Locate the cell with the specified text and output its [x, y] center coordinate. 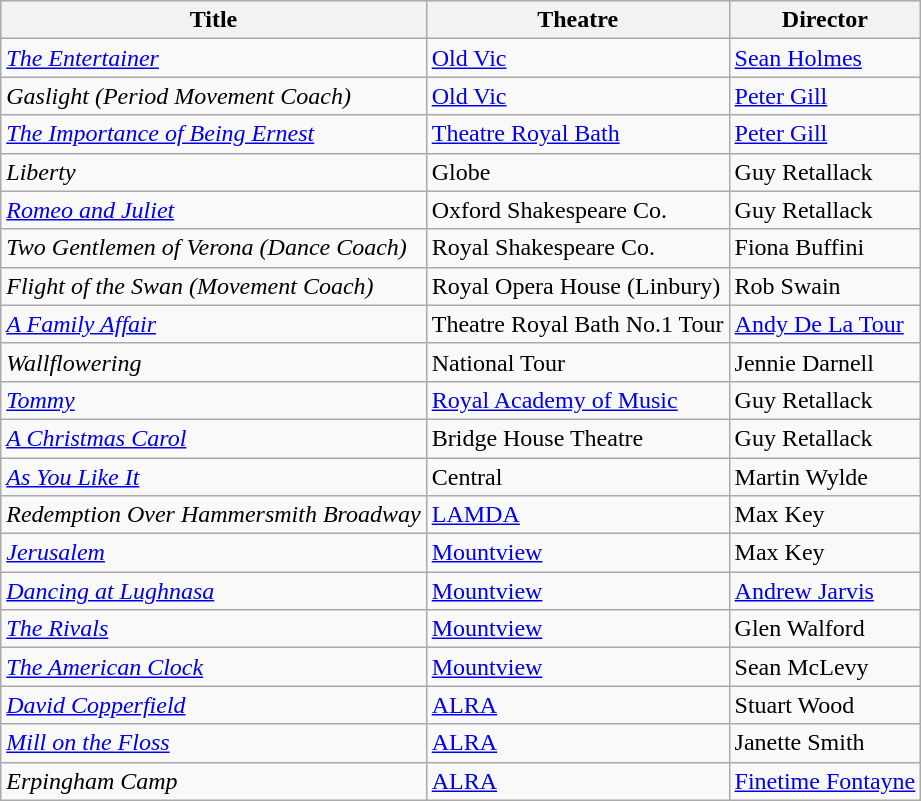
Redemption Over Hammersmith Broadway [214, 515]
The Entertainer [214, 58]
Fiona Buffini [825, 248]
Sean McLevy [825, 667]
Royal Academy of Music [578, 400]
Wallflowering [214, 362]
Sean Holmes [825, 58]
Royal Opera House (Linbury) [578, 286]
The American Clock [214, 667]
Erpingham Camp [214, 781]
Theatre Royal Bath [578, 134]
Oxford Shakespeare Co. [578, 210]
The Importance of Being Ernest [214, 134]
A Family Affair [214, 324]
Stuart Wood [825, 705]
Martin Wylde [825, 477]
Dancing at Lughnasa [214, 591]
Bridge House Theatre [578, 438]
Director [825, 20]
National Tour [578, 362]
Central [578, 477]
Finetime Fontayne [825, 781]
Royal Shakespeare Co. [578, 248]
Gaslight (Period Movement Coach) [214, 96]
Glen Walford [825, 629]
A Christmas Carol [214, 438]
The Rivals [214, 629]
Two Gentlemen of Verona (Dance Coach) [214, 248]
Romeo and Juliet [214, 210]
David Copperfield [214, 705]
As You Like It [214, 477]
Mill on the Floss [214, 743]
Liberty [214, 172]
Tommy [214, 400]
LAMDA [578, 515]
Rob Swain [825, 286]
Flight of the Swan (Movement Coach) [214, 286]
Theatre [578, 20]
Title [214, 20]
Janette Smith [825, 743]
Andrew Jarvis [825, 591]
Globe [578, 172]
Jennie Darnell [825, 362]
Andy De La Tour [825, 324]
Theatre Royal Bath No.1 Tour [578, 324]
Jerusalem [214, 553]
